Determine the [x, y] coordinate at the center of the cell enclosing the given text.  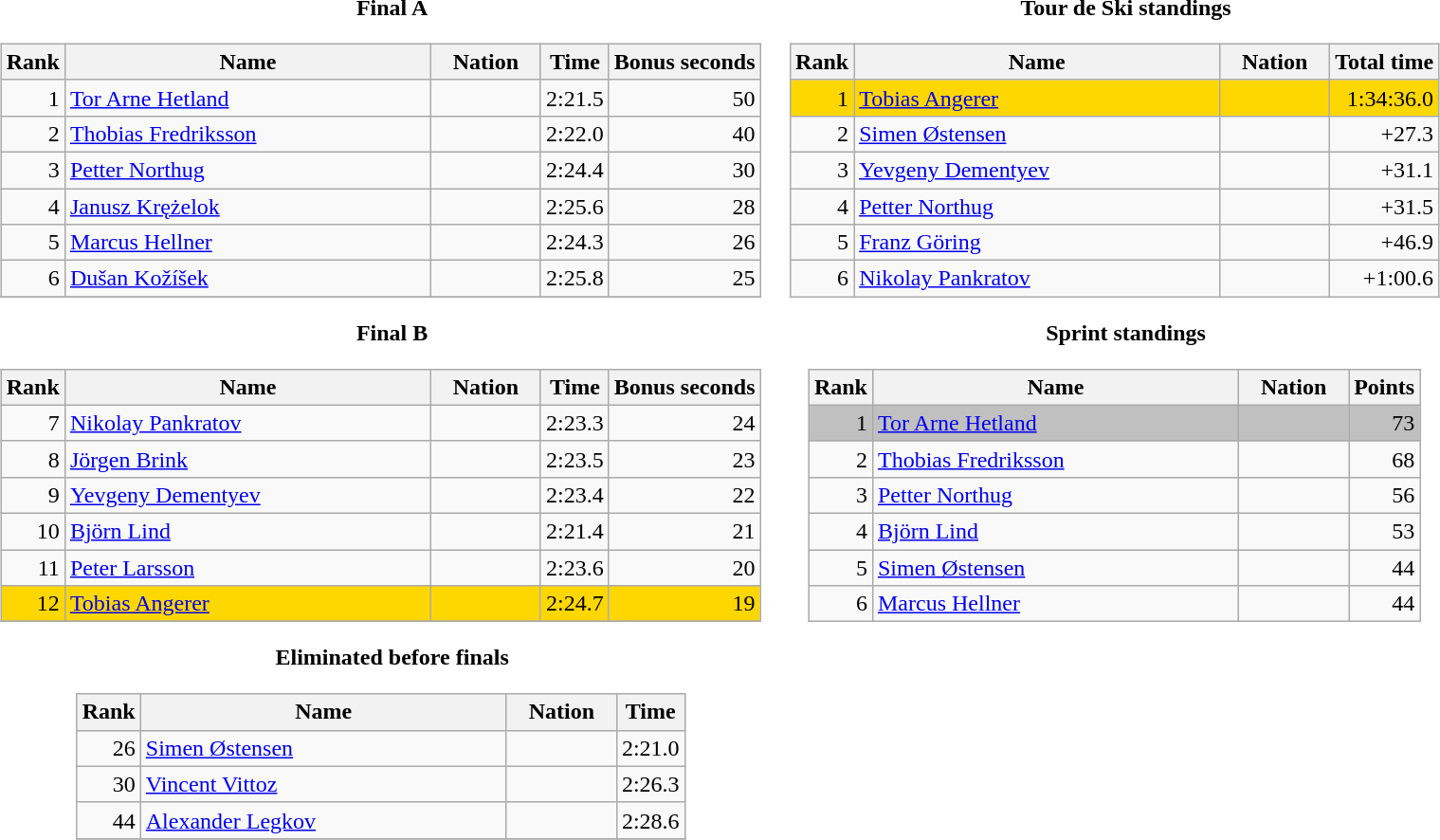
21 [684, 531]
Jörgen Brink [247, 459]
Alexander Legkov [323, 820]
2:23.4 [574, 495]
10 [32, 531]
2:24.4 [574, 170]
2:25.8 [574, 279]
7 [32, 423]
2:28.6 [650, 820]
+46.9 [1384, 243]
2:24.7 [574, 604]
2:21.4 [574, 531]
56 [1384, 495]
Janusz Krężelok [247, 206]
2:26.3 [650, 784]
11 [32, 568]
2:21.5 [574, 98]
+31.5 [1384, 206]
73 [1384, 423]
20 [684, 568]
2:24.3 [574, 243]
2:25.6 [574, 206]
+1:00.6 [1384, 279]
Dušan Kožíšek [247, 279]
53 [1384, 531]
2:23.5 [574, 459]
Points [1384, 387]
2:23.6 [574, 568]
12 [32, 604]
25 [684, 279]
2:21.0 [650, 748]
68 [1384, 459]
2:23.3 [574, 423]
Peter Larsson [247, 568]
23 [684, 459]
Total time [1384, 62]
Vincent Vittoz [323, 784]
+27.3 [1384, 134]
50 [684, 98]
2:22.0 [574, 134]
22 [684, 495]
24 [684, 423]
+31.1 [1384, 170]
40 [684, 134]
9 [32, 495]
1:34:36.0 [1384, 98]
Franz Göring [1037, 243]
28 [684, 206]
8 [32, 459]
19 [684, 604]
